Output the (x, y) coordinate of the center of the cell containing the given text.  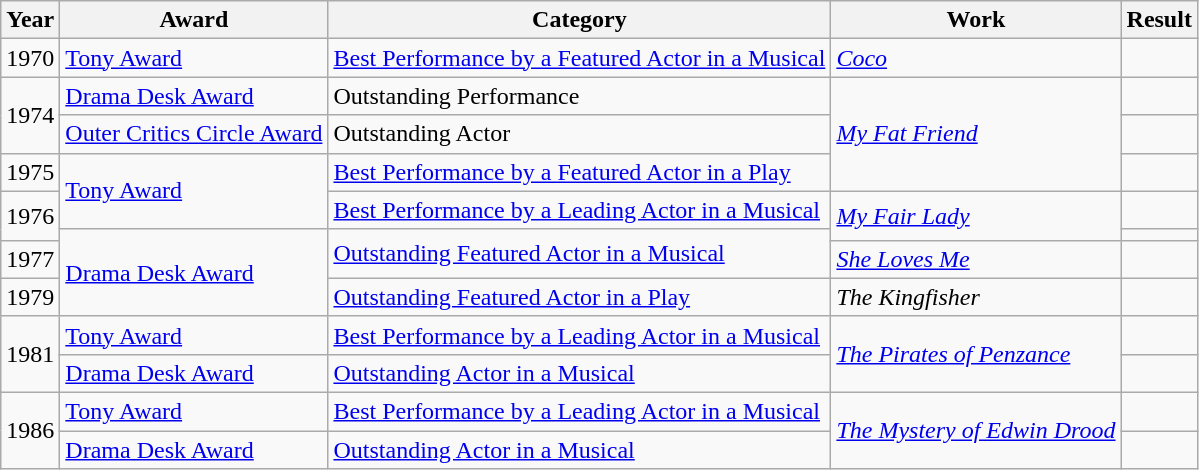
Year (30, 20)
The Kingfisher (976, 297)
1974 (30, 115)
Award (194, 20)
The Mystery of Edwin Drood (976, 430)
Best Performance by a Featured Actor in a Musical (580, 58)
1981 (30, 354)
1970 (30, 58)
She Loves Me (976, 259)
Outstanding Featured Actor in a Musical (580, 254)
Outstanding Actor (580, 134)
Coco (976, 58)
The Pirates of Penzance (976, 354)
Category (580, 20)
1977 (30, 259)
1975 (30, 172)
My Fat Friend (976, 134)
Outstanding Featured Actor in a Play (580, 297)
Outer Critics Circle Award (194, 134)
Work (976, 20)
1976 (30, 216)
Outstanding Performance (580, 96)
1979 (30, 297)
Result (1159, 20)
Best Performance by a Featured Actor in a Play (580, 172)
1986 (30, 430)
My Fair Lady (976, 216)
